Extract the (X, Y) coordinate from the center of the cell holding the provided text.  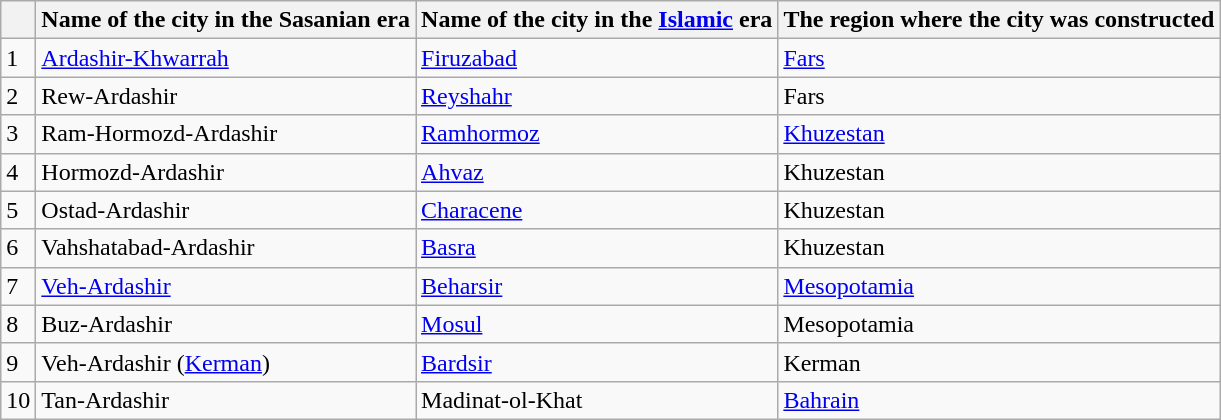
Mosul (597, 324)
1 (18, 58)
7 (18, 286)
Reyshahr (597, 96)
Ostad-Ardashir (226, 210)
2 (18, 96)
4 (18, 172)
Firuzabad (597, 58)
8 (18, 324)
Rew-Ardashir (226, 96)
Tan-Ardashir (226, 400)
Hormozd-Ardashir (226, 172)
Basra (597, 248)
Ardashir-Khwarrah (226, 58)
Name of the city in the Islamic era (597, 20)
The region where the city was constructed (999, 20)
Veh-Ardashir (226, 286)
Veh-Ardashir (Kerman) (226, 362)
3 (18, 134)
Name of the city in the Sasanian era (226, 20)
10 (18, 400)
Ahvaz (597, 172)
5 (18, 210)
Characene (597, 210)
Madinat-ol-Khat (597, 400)
Beharsir (597, 286)
Buz-Ardashir (226, 324)
Bardsir (597, 362)
9 (18, 362)
Kerman (999, 362)
Bahrain (999, 400)
6 (18, 248)
Ramhormoz (597, 134)
Vahshatabad-Ardashir (226, 248)
Ram-Hormozd-Ardashir (226, 134)
